From the cell containing the given text, extract its center point as [x, y] coordinate. 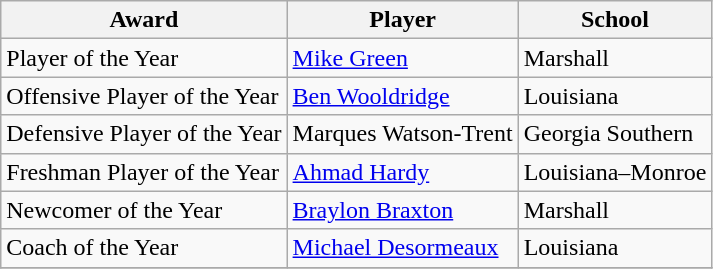
Offensive Player of the Year [144, 96]
Marques Watson-Trent [402, 134]
Player [402, 20]
Mike Green [402, 58]
Braylon Braxton [402, 210]
Ben Wooldridge [402, 96]
Michael Desormeaux [402, 248]
Player of the Year [144, 58]
School [615, 20]
Coach of the Year [144, 248]
Award [144, 20]
Georgia Southern [615, 134]
Freshman Player of the Year [144, 172]
Ahmad Hardy [402, 172]
Newcomer of the Year [144, 210]
Louisiana–Monroe [615, 172]
Defensive Player of the Year [144, 134]
